Output the [X, Y] coordinate of the center of the cell containing the given text.  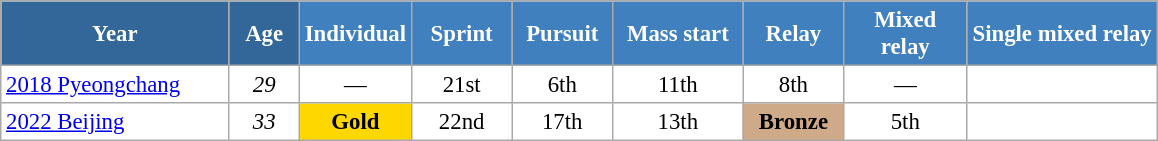
6th [562, 85]
Single mixed relay [1062, 34]
Sprint [462, 34]
Age [264, 34]
Pursuit [562, 34]
22nd [462, 122]
Individual [355, 34]
2018 Pyeongchang [115, 85]
2022 Beijing [115, 122]
5th [906, 122]
11th [678, 85]
33 [264, 122]
Mass start [678, 34]
8th [794, 85]
13th [678, 122]
Mixed relay [906, 34]
17th [562, 122]
21st [462, 85]
Gold [355, 122]
Year [115, 34]
29 [264, 85]
Bronze [794, 122]
Relay [794, 34]
